Detect which cell encompasses the target text, then output its [x, y] center coordinate. 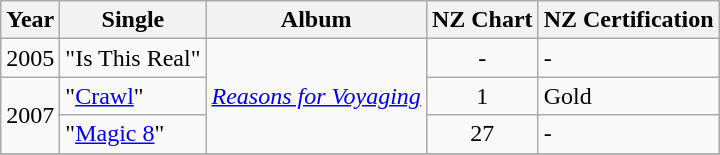
"Is This Real" [133, 58]
NZ Certification [628, 20]
2005 [30, 58]
Year [30, 20]
Gold [628, 96]
1 [482, 96]
"Crawl" [133, 96]
2007 [30, 115]
Album [316, 20]
Reasons for Voyaging [316, 96]
Single [133, 20]
"Magic 8" [133, 134]
27 [482, 134]
NZ Chart [482, 20]
